Return [X, Y] of the center of cell containing provided text 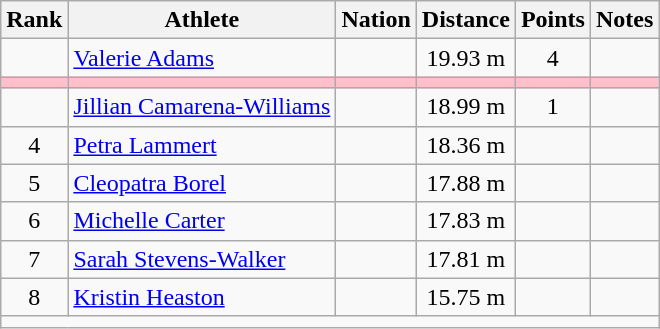
18.36 m [466, 145]
8 [34, 297]
Rank [34, 20]
Notes [624, 20]
17.88 m [466, 183]
17.83 m [466, 221]
15.75 m [466, 297]
Kristin Heaston [202, 297]
17.81 m [466, 259]
7 [34, 259]
Athlete [202, 20]
5 [34, 183]
19.93 m [466, 58]
Nation [376, 20]
Valerie Adams [202, 58]
Sarah Stevens-Walker [202, 259]
6 [34, 221]
Distance [466, 20]
1 [552, 107]
Cleopatra Borel [202, 183]
18.99 m [466, 107]
Points [552, 20]
Petra Lammert [202, 145]
Michelle Carter [202, 221]
Jillian Camarena-Williams [202, 107]
